Determine the [x, y] coordinate at the center of the cell enclosing the given text.  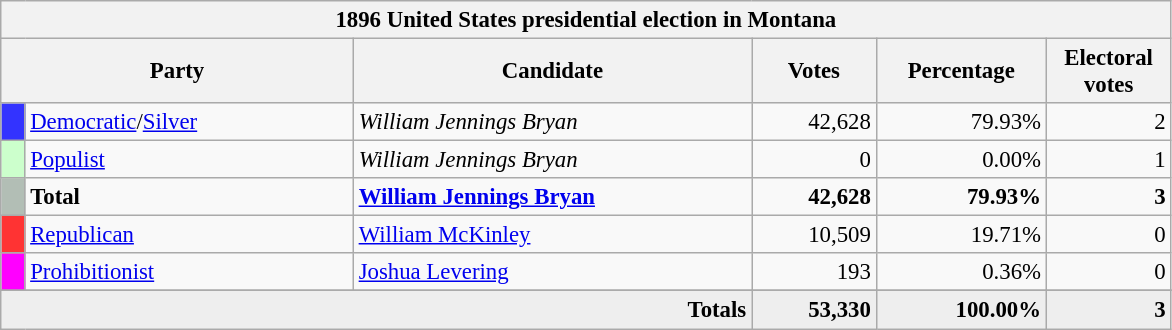
Prohibitionist [189, 273]
Republican [189, 235]
Party [178, 72]
Populist [189, 160]
0.36% [961, 273]
53,330 [814, 310]
William McKinley [552, 235]
Joshua Levering [552, 273]
Total [189, 197]
19.71% [961, 235]
2 [1108, 122]
10,509 [814, 235]
Electoral votes [1108, 72]
1896 United States presidential election in Montana [586, 20]
Votes [814, 72]
100.00% [961, 310]
Democratic/Silver [189, 122]
193 [814, 273]
0.00% [961, 160]
Percentage [961, 72]
Candidate [552, 72]
1 [1108, 160]
Totals [376, 310]
